Scan for the cell matching the given text and deliver its (X, Y) coordinate at center. 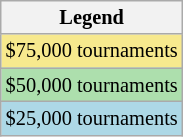
$75,000 tournaments (92, 51)
$25,000 tournaments (92, 118)
Legend (92, 17)
$50,000 tournaments (92, 85)
